Provide the [x, y] coordinate of the cell's center where the given text is located.  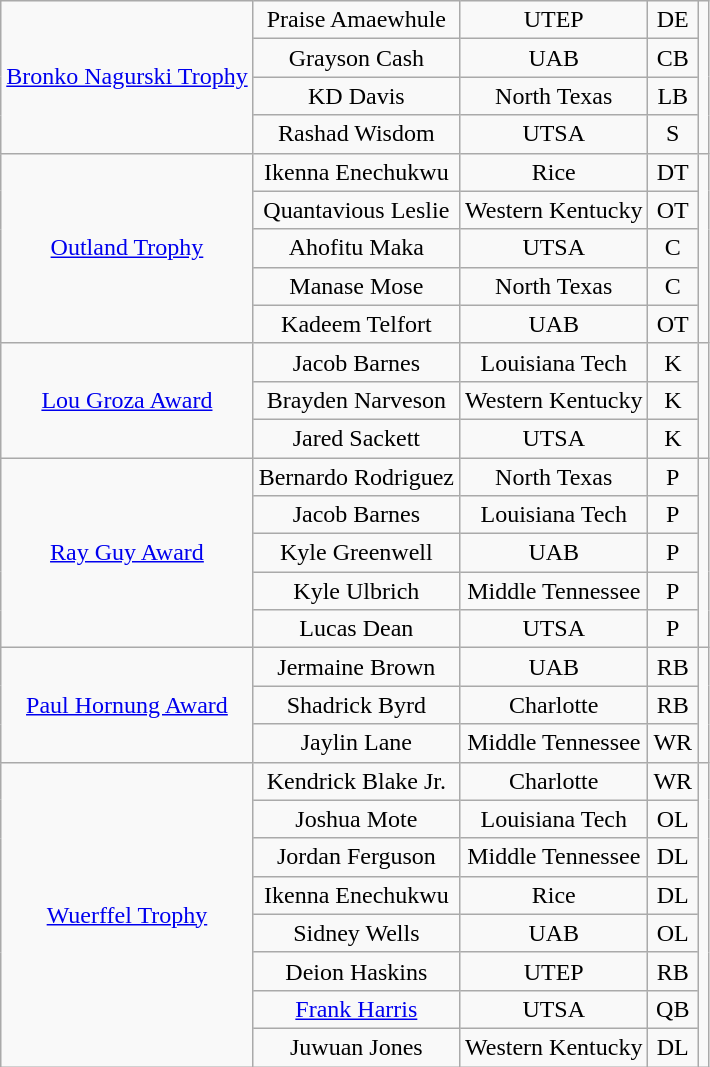
Ahofitu Maka [356, 248]
Wuerffel Trophy [127, 914]
LB [673, 96]
Outland Trophy [127, 248]
Bernardo Rodriguez [356, 477]
DE [673, 20]
Lucas Dean [356, 629]
Shadrick Byrd [356, 705]
DT [673, 172]
KD Davis [356, 96]
Joshua Mote [356, 819]
Jaylin Lane [356, 743]
Jared Sackett [356, 438]
Brayden Narveson [356, 400]
S [673, 134]
Frank Harris [356, 1009]
Kadeem Telfort [356, 324]
Grayson Cash [356, 58]
Bronko Nagurski Trophy [127, 77]
Sidney Wells [356, 933]
Kyle Greenwell [356, 553]
QB [673, 1009]
Quantavious Leslie [356, 210]
Jermaine Brown [356, 667]
CB [673, 58]
Ray Guy Award [127, 553]
Kendrick Blake Jr. [356, 781]
Paul Hornung Award [127, 705]
Juwuan Jones [356, 1047]
Rashad Wisdom [356, 134]
Lou Groza Award [127, 400]
Jordan Ferguson [356, 857]
Manase Mose [356, 286]
Deion Haskins [356, 971]
Kyle Ulbrich [356, 591]
Praise Amaewhule [356, 20]
